Determine the (X, Y) coordinate at the center of the cell enclosing the given text.  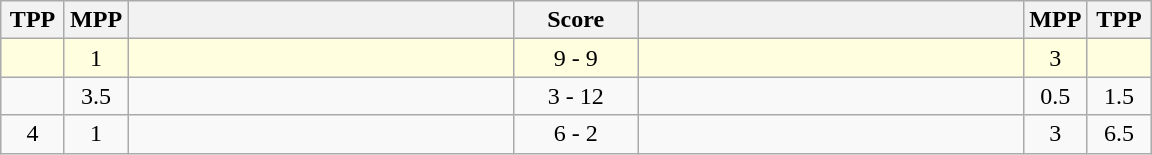
3 - 12 (576, 96)
3.5 (96, 96)
Score (576, 20)
4 (33, 134)
1.5 (1119, 96)
9 - 9 (576, 58)
6.5 (1119, 134)
6 - 2 (576, 134)
0.5 (1056, 96)
